From the cell containing the given text, extract its center point as [X, Y] coordinate. 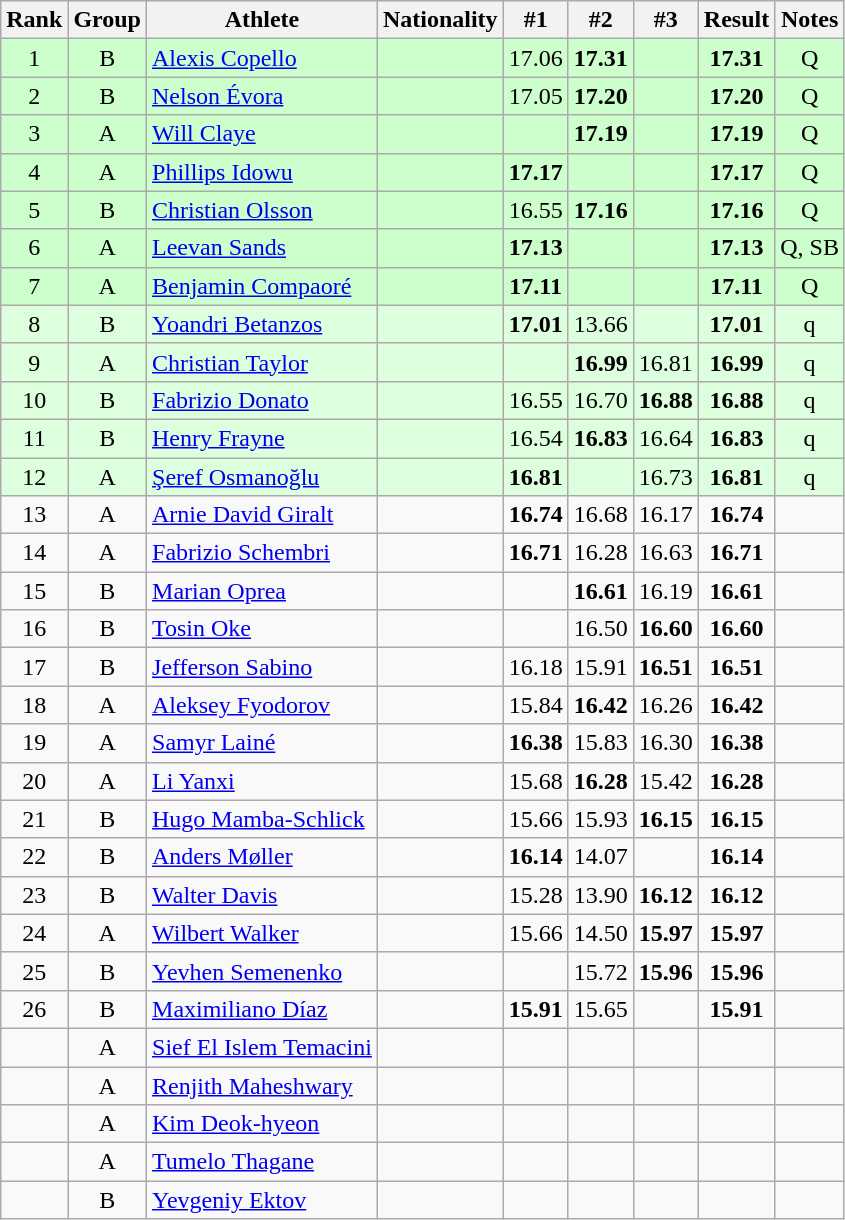
Result [736, 20]
Tumelo Thagane [262, 1162]
16.30 [666, 743]
Nelson Évora [262, 96]
Henry Frayne [262, 438]
Christian Olsson [262, 210]
17.05 [536, 96]
Yoandri Betanzos [262, 324]
22 [34, 857]
Leevan Sands [262, 248]
Maximiliano Díaz [262, 1009]
16.26 [666, 705]
8 [34, 324]
Will Claye [262, 134]
17 [34, 667]
#3 [666, 20]
Athlete [262, 20]
Jefferson Sabino [262, 667]
Fabrizio Donato [262, 400]
Benjamin Compaoré [262, 286]
15.84 [536, 705]
Şeref Osmanoğlu [262, 477]
3 [34, 134]
19 [34, 743]
17.06 [536, 58]
15.68 [536, 781]
15.83 [600, 743]
Walter Davis [262, 895]
21 [34, 819]
Li Yanxi [262, 781]
15.72 [600, 971]
Nationality [440, 20]
Aleksey Fyodorov [262, 705]
15.28 [536, 895]
15.65 [600, 1009]
24 [34, 933]
Rank [34, 20]
11 [34, 438]
1 [34, 58]
20 [34, 781]
15 [34, 591]
16.68 [600, 515]
Hugo Mamba-Schlick [262, 819]
26 [34, 1009]
16.18 [536, 667]
18 [34, 705]
16.54 [536, 438]
4 [34, 172]
15.42 [666, 781]
14.07 [600, 857]
Christian Taylor [262, 362]
12 [34, 477]
9 [34, 362]
16.64 [666, 438]
16.17 [666, 515]
Anders Møller [262, 857]
7 [34, 286]
25 [34, 971]
16 [34, 629]
16.73 [666, 477]
Phillips Idowu [262, 172]
Sief El Islem Temacini [262, 1047]
Alexis Copello [262, 58]
15.93 [600, 819]
#2 [600, 20]
Notes [810, 20]
Q, SB [810, 248]
Renjith Maheshwary [262, 1085]
5 [34, 210]
16.19 [666, 591]
10 [34, 400]
Marian Oprea [262, 591]
Group [108, 20]
6 [34, 248]
16.63 [666, 553]
23 [34, 895]
13 [34, 515]
#1 [536, 20]
Kim Deok-hyeon [262, 1124]
13.66 [600, 324]
2 [34, 96]
13.90 [600, 895]
Yevhen Semenenko [262, 971]
Fabrizio Schembri [262, 553]
Samyr Lainé [262, 743]
16.70 [600, 400]
Wilbert Walker [262, 933]
Tosin Oke [262, 629]
16.50 [600, 629]
Arnie David Giralt [262, 515]
Yevgeniy Ektov [262, 1200]
14 [34, 553]
14.50 [600, 933]
